For the text-containing cell, return its midpoint in [x, y] coordinate format. 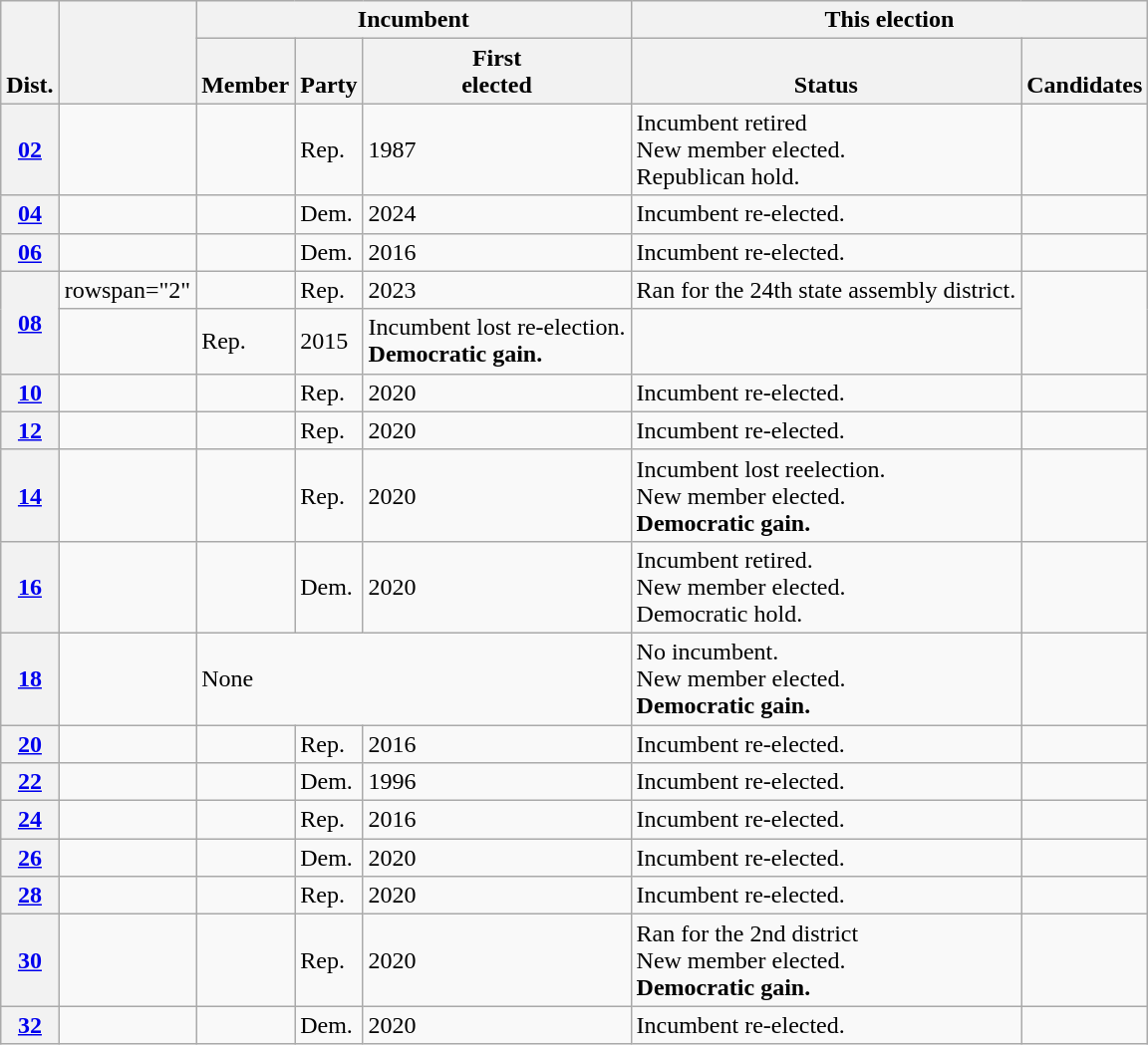
10 [30, 392]
Dist. [30, 52]
Firstelected [496, 72]
26 [30, 858]
02 [30, 149]
Incumbent lost reelection.New member elected.Democratic gain. [826, 495]
22 [30, 782]
16 [30, 587]
Party [329, 72]
2015 [329, 341]
Status [826, 72]
2023 [496, 290]
20 [30, 744]
18 [30, 678]
24 [30, 820]
30 [30, 960]
This election [889, 20]
No incumbent.New member elected.Democratic gain. [826, 678]
04 [30, 214]
Ran for the 2nd districtNew member elected.Democratic gain. [826, 960]
Member [245, 72]
Incumbent retiredNew member elected.Republican hold. [826, 149]
rowspan="2" [128, 290]
1996 [496, 782]
2024 [496, 214]
32 [30, 1025]
Incumbent retired.New member elected.Democratic hold. [826, 587]
28 [30, 896]
None [414, 678]
1987 [496, 149]
Incumbent lost re-election.Democratic gain. [496, 341]
12 [30, 430]
Ran for the 24th state assembly district. [826, 290]
Incumbent [414, 20]
14 [30, 495]
Candidates [1084, 72]
06 [30, 252]
08 [30, 323]
